Extract the [X, Y] coordinate from the center of the cell holding the provided text.  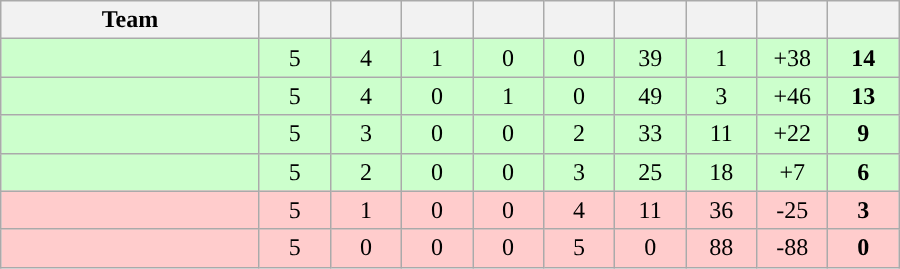
13 [864, 96]
88 [722, 248]
+7 [792, 172]
25 [650, 172]
49 [650, 96]
6 [864, 172]
-25 [792, 210]
+46 [792, 96]
-88 [792, 248]
+38 [792, 58]
14 [864, 58]
33 [650, 134]
9 [864, 134]
Team [130, 20]
36 [722, 210]
+22 [792, 134]
18 [722, 172]
39 [650, 58]
